Return the (x, y) coordinate for the center point of the cell that contains the specified text.  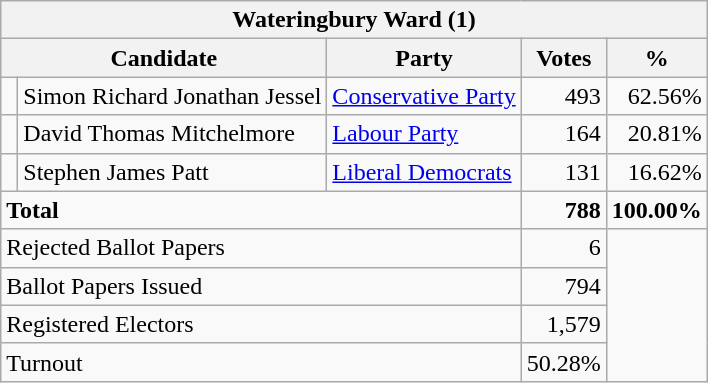
Conservative Party (424, 96)
Candidate (164, 58)
Liberal Democrats (424, 172)
Stephen James Patt (172, 172)
50.28% (564, 362)
1,579 (564, 324)
Party (424, 58)
Turnout (261, 362)
794 (564, 286)
6 (564, 248)
20.81% (656, 134)
788 (564, 210)
100.00% (656, 210)
62.56% (656, 96)
David Thomas Mitchelmore (172, 134)
Votes (564, 58)
Wateringbury Ward (1) (354, 20)
164 (564, 134)
Rejected Ballot Papers (261, 248)
Registered Electors (261, 324)
Total (261, 210)
% (656, 58)
16.62% (656, 172)
Simon Richard Jonathan Jessel (172, 96)
131 (564, 172)
493 (564, 96)
Labour Party (424, 134)
Ballot Papers Issued (261, 286)
